Search for the cell housing the specified text and yield its [x, y] center coordinate. 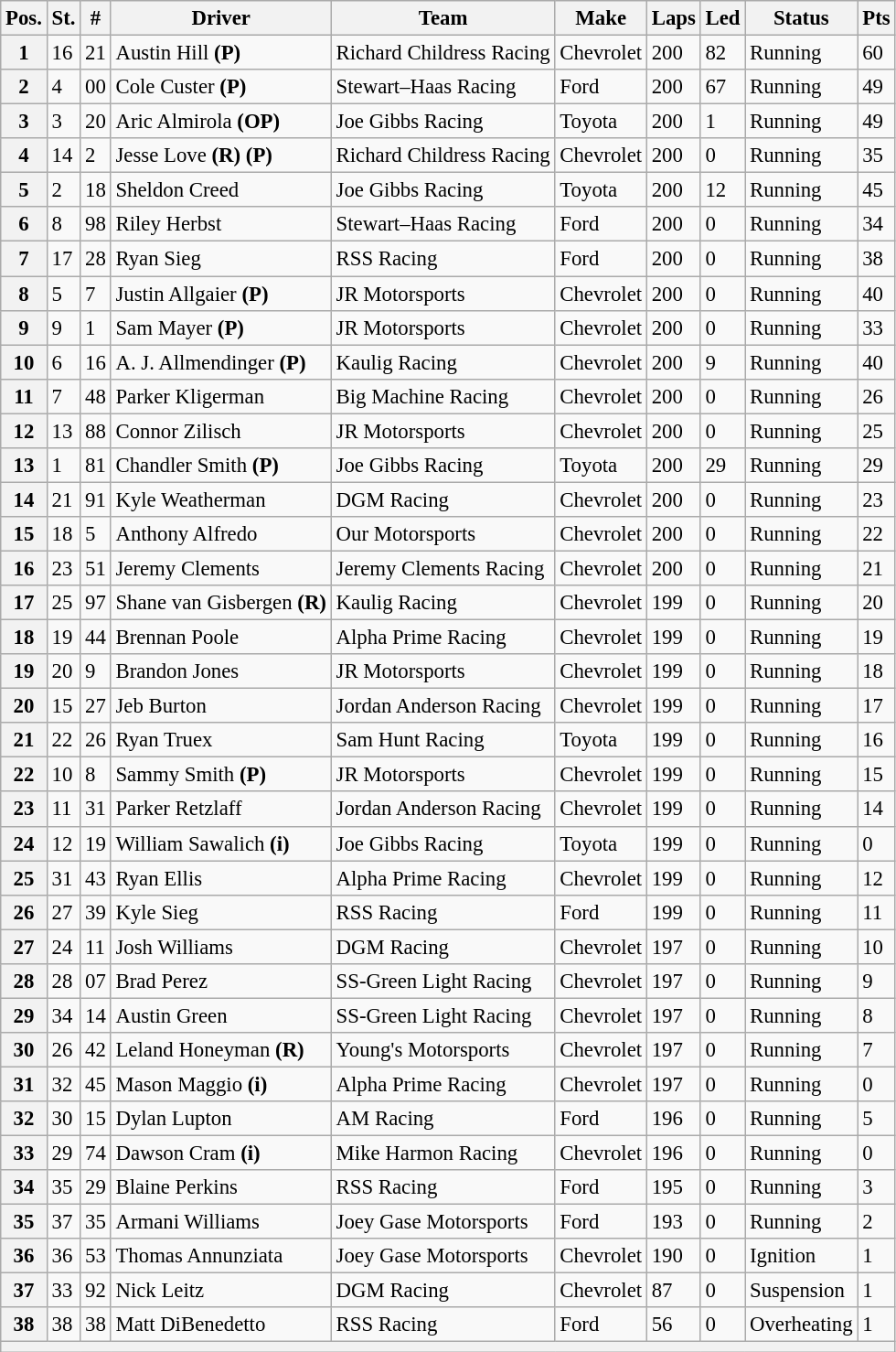
Ryan Truex [221, 740]
193 [673, 1222]
Chandler Smith (P) [221, 466]
44 [95, 638]
Matt DiBenedetto [221, 1325]
A. J. Allmendinger (P) [221, 362]
190 [673, 1256]
# [95, 18]
Parker Retzlaff [221, 810]
Status [801, 18]
195 [673, 1187]
Jeremy Clements [221, 568]
Ryan Sieg [221, 259]
Driver [221, 18]
42 [95, 1050]
Kyle Sieg [221, 912]
Young's Motorsports [443, 1050]
74 [95, 1153]
51 [95, 568]
56 [673, 1325]
Brennan Poole [221, 638]
Our Motorsports [443, 534]
Overheating [801, 1325]
Cole Custer (P) [221, 87]
81 [95, 466]
Dawson Cram (i) [221, 1153]
00 [95, 87]
Sam Hunt Racing [443, 740]
Justin Allgaier (P) [221, 294]
Aric Almirola (OP) [221, 122]
Kyle Weatherman [221, 499]
Armani Williams [221, 1222]
Blaine Perkins [221, 1187]
60 [876, 53]
Austin Hill (P) [221, 53]
Riley Herbst [221, 224]
Pts [876, 18]
Dylan Lupton [221, 1119]
87 [673, 1291]
Make [601, 18]
07 [95, 982]
Pos. [24, 18]
Josh Williams [221, 947]
48 [95, 396]
Jesse Love (R) (P) [221, 156]
Brandon Jones [221, 671]
Ryan Ellis [221, 878]
Shane van Gisbergen (R) [221, 603]
Sammy Smith (P) [221, 775]
53 [95, 1256]
St. [64, 18]
Connor Zilisch [221, 431]
Sam Mayer (P) [221, 327]
82 [722, 53]
Leland Honeyman (R) [221, 1050]
Thomas Annunziata [221, 1256]
Suspension [801, 1291]
Parker Kligerman [221, 396]
Ignition [801, 1256]
Team [443, 18]
AM Racing [443, 1119]
Austin Green [221, 1015]
Led [722, 18]
43 [95, 878]
Nick Leitz [221, 1291]
Laps [673, 18]
Brad Perez [221, 982]
Jeb Burton [221, 706]
Mason Maggio (i) [221, 1084]
Sheldon Creed [221, 190]
Mike Harmon Racing [443, 1153]
Jeremy Clements Racing [443, 568]
39 [95, 912]
97 [95, 603]
91 [95, 499]
92 [95, 1291]
Anthony Alfredo [221, 534]
98 [95, 224]
67 [722, 87]
88 [95, 431]
William Sawalich (i) [221, 843]
Big Machine Racing [443, 396]
